Return the (x, y) coordinate for the center point of the cell that contains the specified text.  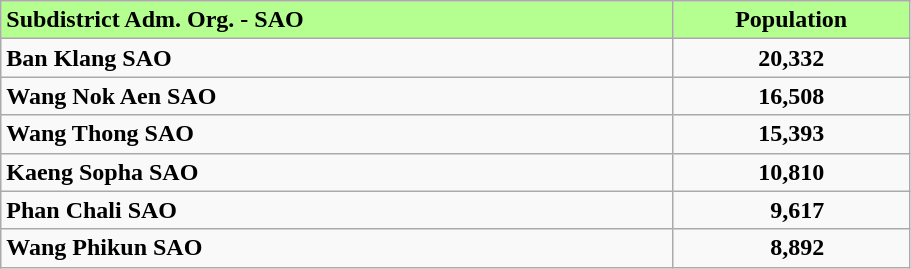
8,892 (791, 248)
Wang Phikun SAO (337, 248)
Subdistrict Adm. Org. - SAO (337, 20)
16,508 (791, 96)
Kaeng Sopha SAO (337, 172)
20,332 (791, 58)
Wang Thong SAO (337, 134)
Ban Klang SAO (337, 58)
9,617 (791, 210)
15,393 (791, 134)
Wang Nok Aen SAO (337, 96)
Phan Chali SAO (337, 210)
10,810 (791, 172)
Population (791, 20)
